Provide the [X, Y] coordinate of the cell's center where the given text is located.  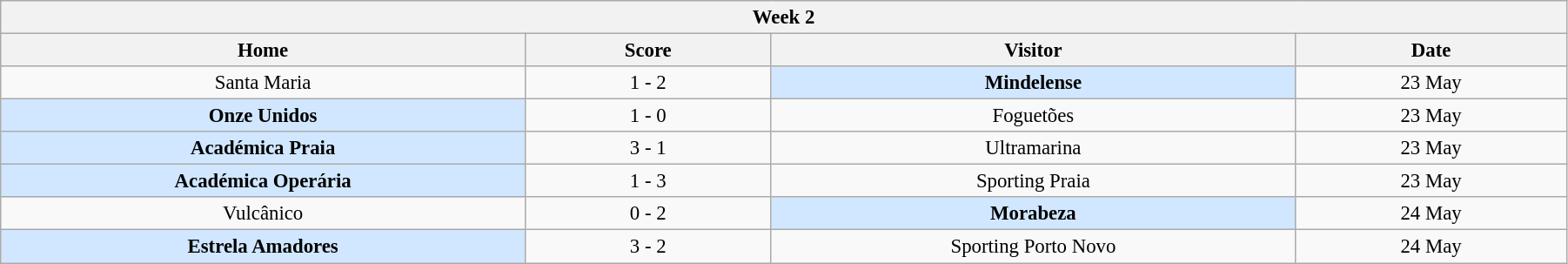
1 - 2 [647, 83]
Morabeza [1034, 213]
Académica Praia [263, 148]
Vulcânico [263, 213]
Date [1431, 51]
Onze Unidos [263, 116]
Foguetões [1034, 116]
Visitor [1034, 51]
Score [647, 51]
3 - 1 [647, 148]
1 - 0 [647, 116]
Ultramarina [1034, 148]
3 - 2 [647, 247]
Santa Maria [263, 83]
Sporting Porto Novo [1034, 247]
1 - 3 [647, 181]
Home [263, 51]
Académica Operária [263, 181]
Week 2 [784, 17]
0 - 2 [647, 213]
Sporting Praia [1034, 181]
Estrela Amadores [263, 247]
Mindelense [1034, 83]
